Return the [x, y] coordinate for the center point of the cell that contains the specified text.  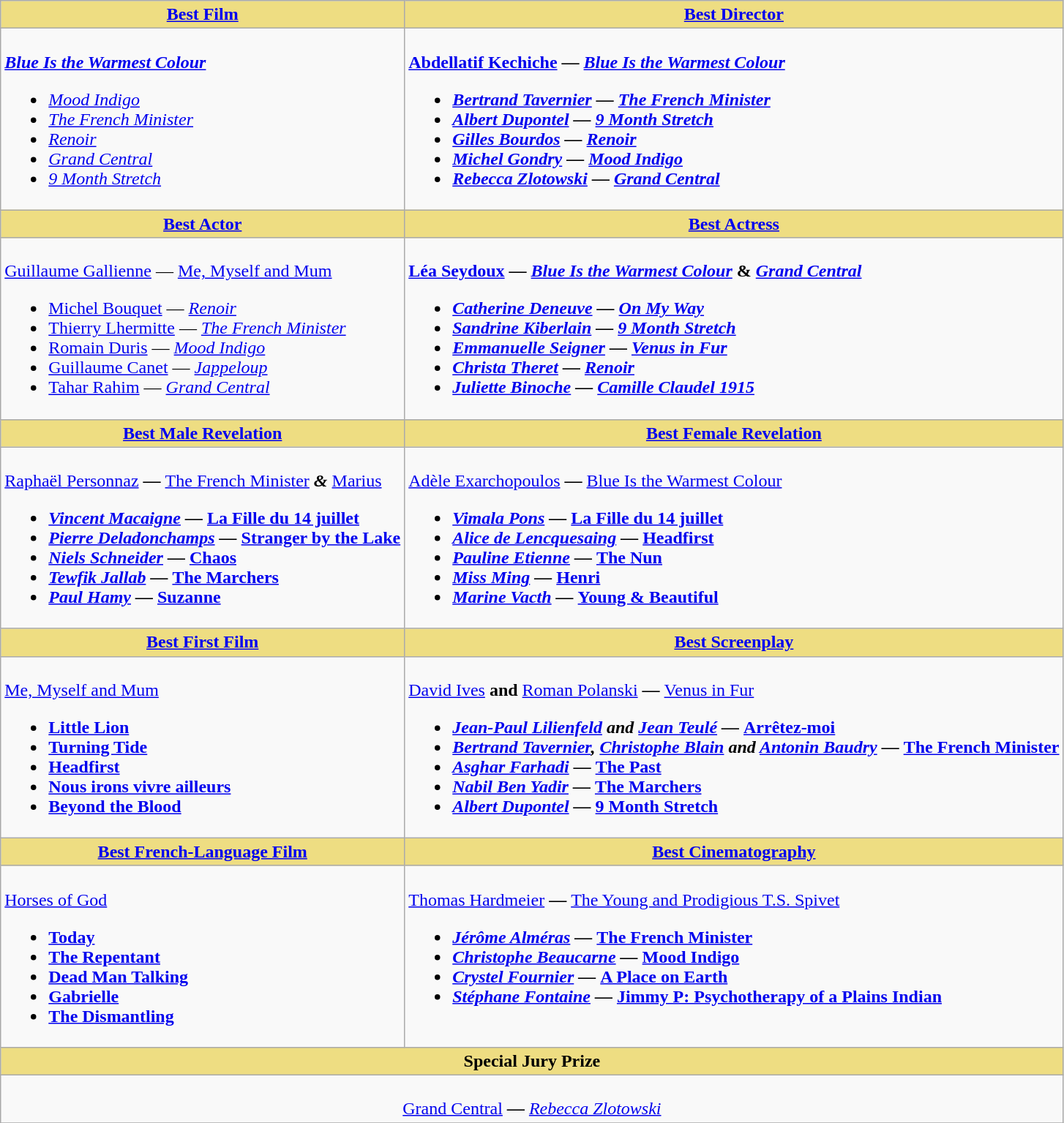
Horses of GodTodayThe RepentantDead Man TalkingGabrielleThe Dismantling [203, 956]
Grand Central — Rebecca Zlotowski [532, 1099]
Best Actress [734, 224]
Me, Myself and MumLittle LionTurning TideHeadfirstNous irons vivre ailleursBeyond the Blood [203, 747]
Blue Is the Warmest ColourMood IndigoThe French MinisterRenoirGrand Central9 Month Stretch [203, 119]
Best Cinematography [734, 852]
Best French-Language Film [203, 852]
Best Film [203, 15]
Best Director [734, 15]
Best First Film [203, 642]
Special Jury Prize [532, 1061]
Best Male Revelation [203, 433]
Best Screenplay [734, 642]
Best Female Revelation [734, 433]
Best Actor [203, 224]
